Provide the [x, y] coordinate of the cell's center where the given text is located.  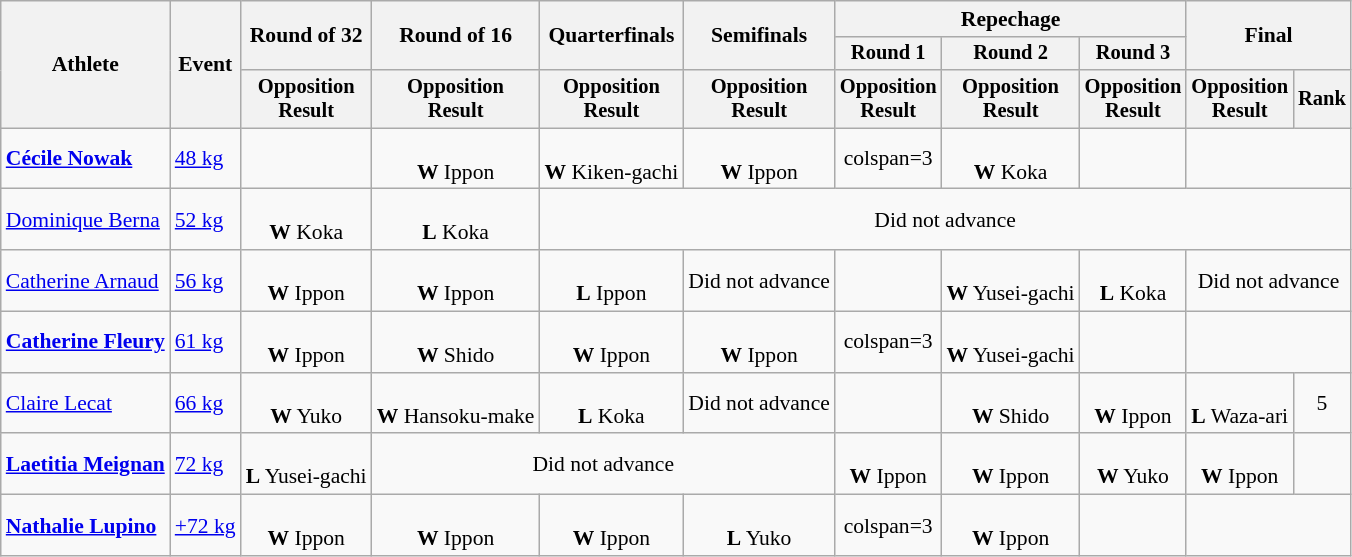
Round of 32 [306, 36]
5 [1322, 404]
52 kg [206, 220]
Quarterfinals [611, 36]
Semifinals [759, 36]
Event [206, 64]
L Ippon [611, 280]
66 kg [206, 404]
W Hansoku-make [456, 404]
L Waza-ari [1240, 404]
W Kiken-gachi [611, 158]
Nathalie Lupino [86, 526]
Claire Lecat [86, 404]
Round 3 [1134, 54]
Round 1 [888, 54]
Final [1268, 36]
L Yuko [759, 526]
Round 2 [1010, 54]
72 kg [206, 464]
Catherine Arnaud [86, 280]
Dominique Berna [86, 220]
Athlete [86, 64]
Repechage [1010, 19]
Laetitia Meignan [86, 464]
Cécile Nowak [86, 158]
Catherine Fleury [86, 342]
Rank [1322, 99]
L Yusei-gachi [306, 464]
Round of 16 [456, 36]
+72 kg [206, 526]
48 kg [206, 158]
56 kg [206, 280]
61 kg [206, 342]
